Detect which cell encompasses the target text, then output its [X, Y] center coordinate. 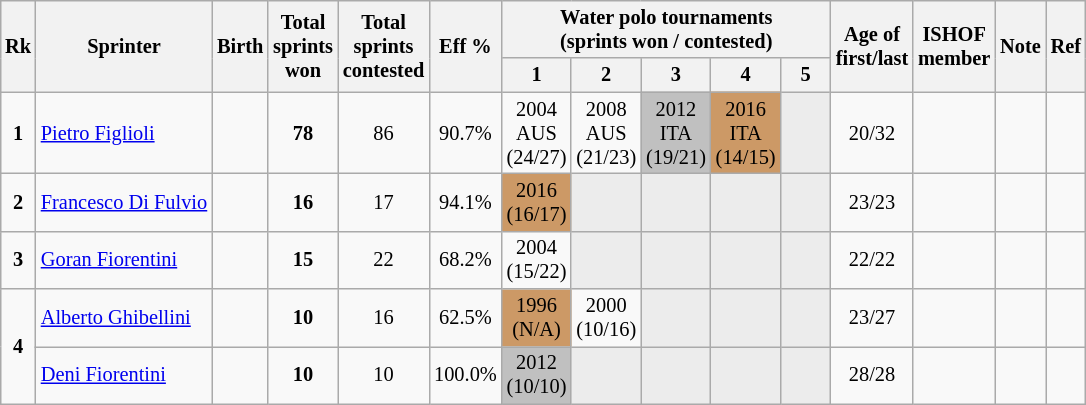
90.7% [466, 133]
Birth [240, 46]
Francesco Di Fulvio [124, 202]
15 [303, 260]
86 [384, 133]
2004AUS(24/27) [537, 133]
22/22 [872, 260]
Rk [18, 46]
Totalsprintswon [303, 46]
Deni Fiorentini [124, 375]
Sprinter [124, 46]
2012(10/10) [537, 375]
2016(16/17) [537, 202]
Age offirst/last [872, 46]
94.1% [466, 202]
23/27 [872, 318]
Ref [1066, 46]
2004(15/22) [537, 260]
68.2% [466, 260]
2012ITA(19/21) [676, 133]
Alberto Ghibellini [124, 318]
Eff % [466, 46]
62.5% [466, 318]
78 [303, 133]
20/32 [872, 133]
Note [1020, 46]
2008AUS(21/23) [606, 133]
Water polo tournaments(sprints won / contested) [666, 29]
23/23 [872, 202]
28/28 [872, 375]
ISHOFmember [954, 46]
22 [384, 260]
17 [384, 202]
Totalsprintscontested [384, 46]
100.0% [466, 375]
Goran Fiorentini [124, 260]
2000(10/16) [606, 318]
1996(N/A) [537, 318]
5 [805, 75]
Pietro Figlioli [124, 133]
2016ITA(14/15) [746, 133]
